Scan for the cell matching the given text and deliver its [X, Y] coordinate at center. 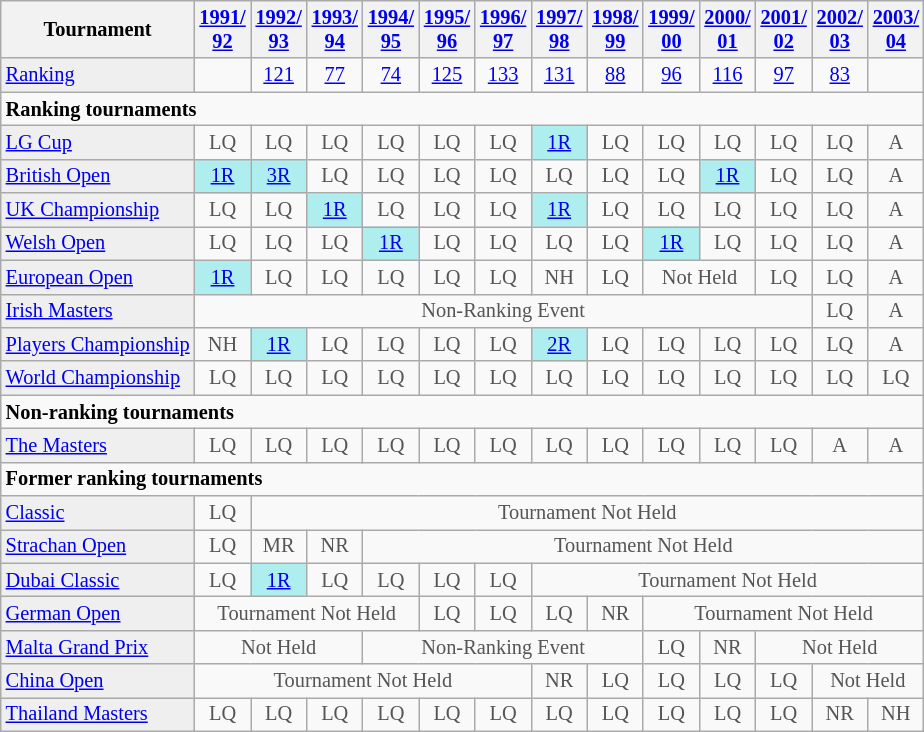
116 [727, 75]
2001/02 [784, 29]
77 [335, 75]
Dubai Classic [98, 580]
1993/94 [335, 29]
83 [840, 75]
European Open [98, 277]
Irish Masters [98, 311]
Malta Grand Prix [98, 647]
1998/99 [615, 29]
Former ranking tournaments [462, 479]
3R [279, 176]
133 [503, 75]
Strachan Open [98, 546]
125 [447, 75]
The Masters [98, 445]
China Open [98, 681]
Welsh Open [98, 243]
1997/98 [559, 29]
World Championship [98, 378]
1999/00 [671, 29]
Tournament [98, 29]
MR [279, 546]
2000/01 [727, 29]
UK Championship [98, 210]
97 [784, 75]
1992/93 [279, 29]
74 [391, 75]
96 [671, 75]
Players Championship [98, 344]
1994/95 [391, 29]
2002/03 [840, 29]
121 [279, 75]
1991/92 [222, 29]
British Open [98, 176]
Non-ranking tournaments [462, 412]
Ranking tournaments [462, 109]
131 [559, 75]
2R [559, 344]
1995/96 [447, 29]
Thailand Masters [98, 714]
88 [615, 75]
1996/97 [503, 29]
LG Cup [98, 142]
Classic [98, 513]
Ranking [98, 75]
2003/04 [896, 29]
German Open [98, 613]
